Capture the cell that displays the provided text and extract its [x, y] central coordinate. 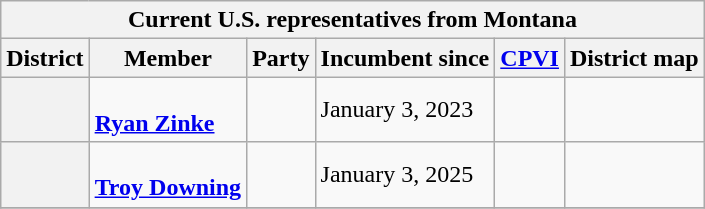
Current U.S. representatives from Montana [352, 20]
Member [168, 58]
January 3, 2025 [405, 174]
Troy Downing [168, 174]
District [45, 58]
January 3, 2023 [405, 110]
Incumbent since [405, 58]
District map [634, 58]
Party [281, 58]
Ryan Zinke [168, 110]
CPVI [530, 58]
